Find where the given text appears and provide that cell's center as [x, y] coordinate. 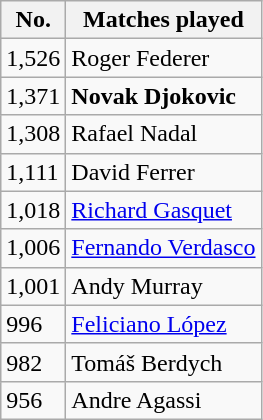
Feliciano López [164, 324]
1,111 [34, 172]
Matches played [164, 20]
1,001 [34, 286]
1,371 [34, 96]
982 [34, 362]
1,526 [34, 58]
Richard Gasquet [164, 210]
1,006 [34, 248]
No. [34, 20]
996 [34, 324]
Rafael Nadal [164, 134]
1,308 [34, 134]
Andre Agassi [164, 400]
Andy Murray [164, 286]
1,018 [34, 210]
Roger Federer [164, 58]
956 [34, 400]
David Ferrer [164, 172]
Novak Djokovic [164, 96]
Fernando Verdasco [164, 248]
Tomáš Berdych [164, 362]
